For the text-containing cell, return its midpoint in (X, Y) coordinate format. 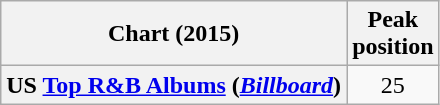
25 (393, 85)
US Top R&B Albums (Billboard) (174, 85)
Peak position (393, 34)
Chart (2015) (174, 34)
